Return (X, Y) of the center of cell containing provided text 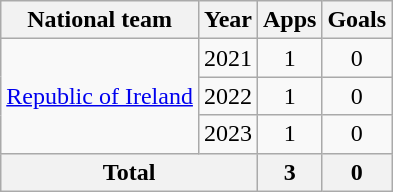
National team (100, 20)
Republic of Ireland (100, 96)
Total (130, 172)
3 (289, 172)
Apps (289, 20)
2022 (228, 96)
Year (228, 20)
2023 (228, 134)
Goals (357, 20)
2021 (228, 58)
